Capture the cell that displays the provided text and extract its [x, y] central coordinate. 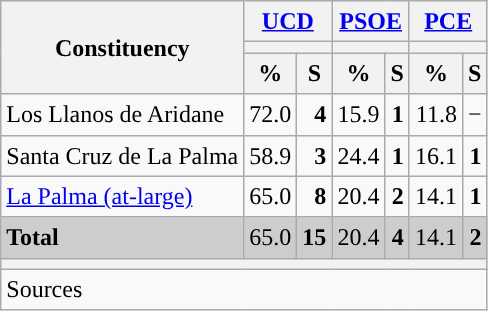
72.0 [270, 114]
Los Llanos de Aridane [122, 114]
3 [314, 156]
16.1 [436, 156]
La Palma (at-large) [122, 196]
PSOE [370, 22]
8 [314, 196]
15 [314, 238]
Constituency [122, 48]
Total [122, 238]
11.8 [436, 114]
− [474, 114]
24.4 [358, 156]
UCD [288, 22]
PCE [448, 22]
58.9 [270, 156]
Sources [244, 290]
Santa Cruz de La Palma [122, 156]
15.9 [358, 114]
